Provide the [x, y] coordinate of the cell's center where the given text is located.  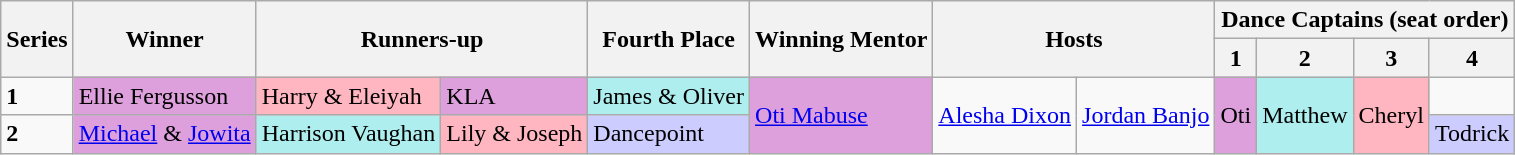
Harry & Eleiyah [348, 96]
Fourth Place [669, 39]
Winner [164, 39]
Series [37, 39]
Oti Mabuse [842, 115]
James & Oliver [669, 96]
3 [1391, 58]
Jordan Banjo [1146, 115]
Winning Mentor [842, 39]
Alesha Dixon [1005, 115]
KLA [514, 96]
Hosts [1074, 39]
Oti [1236, 115]
Dance Captains (seat order) [1365, 20]
4 [1472, 58]
Harrison Vaughan [348, 134]
Matthew [1305, 115]
Michael & Jowita [164, 134]
Runners-up [422, 39]
Cheryl [1391, 115]
Lily & Joseph [514, 134]
Ellie Fergusson [164, 96]
Todrick [1472, 134]
Dancepoint [669, 134]
